Locate the cell with the specified text and output its [x, y] center coordinate. 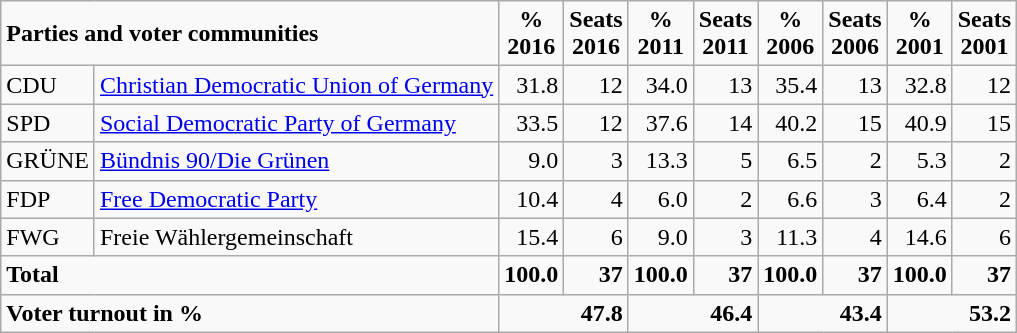
37.6 [660, 123]
34.0 [660, 85]
6.4 [920, 199]
Total [250, 275]
Seats2011 [725, 34]
5.3 [920, 161]
47.8 [564, 313]
Seats2016 [596, 34]
%2001 [920, 34]
FDP [48, 199]
6.5 [790, 161]
%2016 [532, 34]
%2006 [790, 34]
46.4 [692, 313]
33.5 [532, 123]
13.3 [660, 161]
Bündnis 90/Die Grünen [296, 161]
10.4 [532, 199]
Voter turnout in % [250, 313]
31.8 [532, 85]
Social Democratic Party of Germany [296, 123]
5 [725, 161]
53.2 [952, 313]
40.9 [920, 123]
SPD [48, 123]
14.6 [920, 237]
40.2 [790, 123]
%2011 [660, 34]
Parties and voter communities [250, 34]
43.4 [822, 313]
Christian Democratic Union of Germany [296, 85]
14 [725, 123]
35.4 [790, 85]
Free Democratic Party [296, 199]
11.3 [790, 237]
GRÜNE [48, 161]
Seats2006 [855, 34]
6.0 [660, 199]
CDU [48, 85]
6.6 [790, 199]
32.8 [920, 85]
Freie Wählergemeinschaft [296, 237]
15.4 [532, 237]
Seats2001 [984, 34]
FWG [48, 237]
